Pinpoint the cell where the given text exists, returning its (x, y) midpoint coordinate. 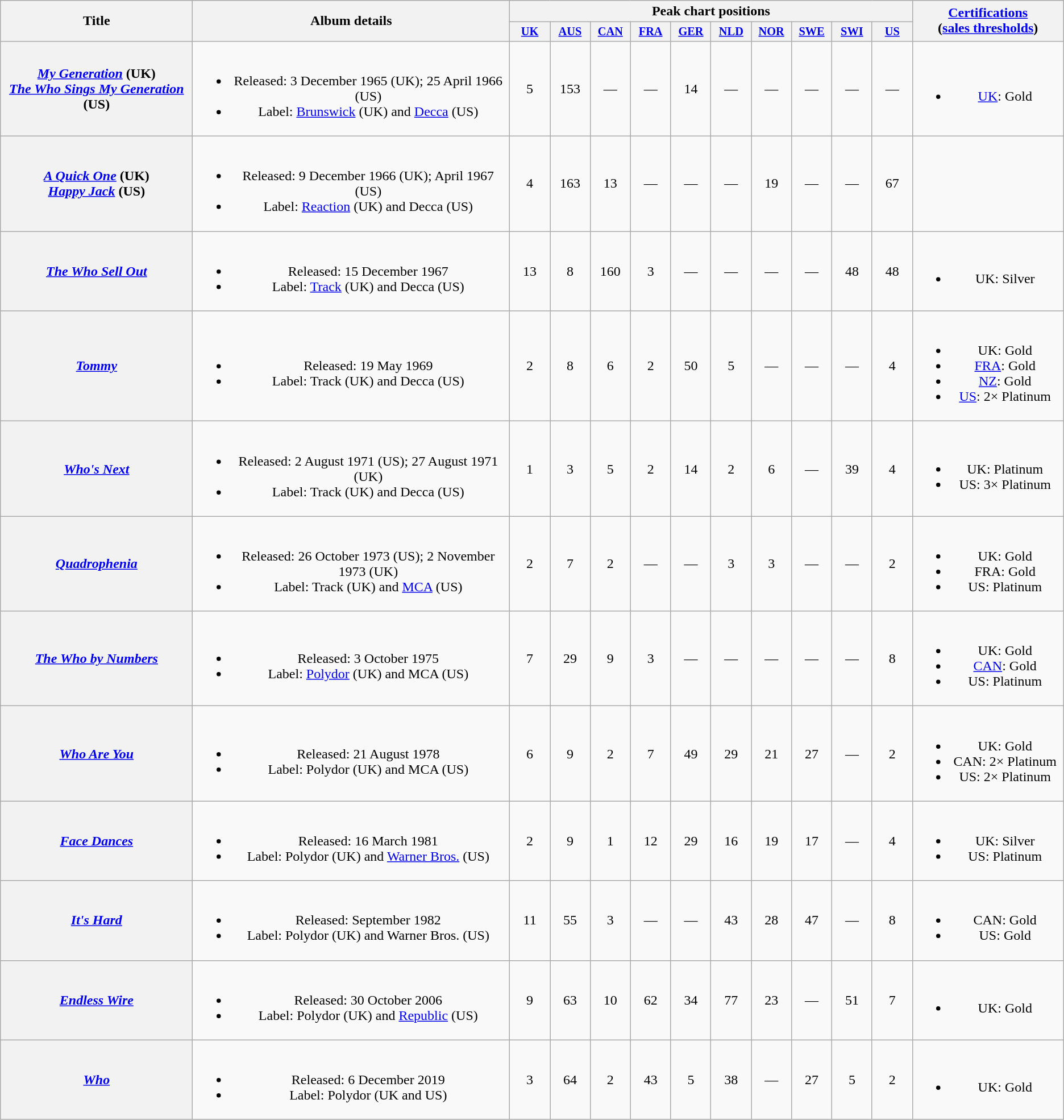
Released: September 1982Label: Polydor (UK) and Warner Bros. (US) (351, 920)
63 (571, 1000)
AUS (571, 32)
38 (731, 1080)
SWE (812, 32)
Quadrophenia (97, 564)
UK: GoldCAN: GoldUS: Platinum (988, 658)
Released: 6 December 2019Label: Polydor (UK and US) (351, 1080)
A Quick One (UK)Happy Jack (US) (97, 184)
GER (691, 32)
17 (812, 841)
My Generation (UK)The Who Sings My Generation (US) (97, 89)
FRA (650, 32)
Certifications(sales thresholds) (988, 21)
47 (812, 920)
49 (691, 754)
16 (731, 841)
Who (97, 1080)
28 (772, 920)
62 (650, 1000)
CAN (610, 32)
160 (610, 271)
UK: GoldFRA: GoldUS: Platinum (988, 564)
UK: GoldFRA: GoldNZ: GoldUS: 2× Platinum (988, 366)
77 (731, 1000)
SWI (851, 32)
Who's Next (97, 468)
50 (691, 366)
US (892, 32)
163 (571, 184)
The Who by Numbers (97, 658)
Released: 15 December 1967Label: Track (UK) and Decca (US) (351, 271)
Released: 19 May 1969Label: Track (UK) and Decca (US) (351, 366)
NLD (731, 32)
UK: SilverUS: Platinum (988, 841)
64 (571, 1080)
Face Dances (97, 841)
Endless Wire (97, 1000)
39 (851, 468)
Peak chart positions (712, 11)
UK: Silver (988, 271)
Released: 30 October 2006Label: Polydor (UK) and Republic (US) (351, 1000)
The Who Sell Out (97, 271)
Released: 9 December 1966 (UK); April 1967 (US)Label: Reaction (UK) and Decca (US) (351, 184)
67 (892, 184)
NOR (772, 32)
UK (530, 32)
It's Hard (97, 920)
Title (97, 21)
Released: 26 October 1973 (US); 2 November 1973 (UK) Label: Track (UK) and MCA (US) (351, 564)
23 (772, 1000)
CAN: GoldUS: Gold (988, 920)
Released: 21 August 1978Label: Polydor (UK) and MCA (US) (351, 754)
Tommy (97, 366)
55 (571, 920)
Album details (351, 21)
Who Are You (97, 754)
51 (851, 1000)
12 (650, 841)
Released: 3 October 1975Label: Polydor (UK) and MCA (US) (351, 658)
11 (530, 920)
10 (610, 1000)
153 (571, 89)
UK: GoldCAN: 2× PlatinumUS: 2× Platinum (988, 754)
34 (691, 1000)
Released: 16 March 1981Label: Polydor (UK) and Warner Bros. (US) (351, 841)
Released: 3 December 1965 (UK); 25 April 1966 (US)Label: Brunswick (UK) and Decca (US) (351, 89)
UK: PlatinumUS: 3× Platinum (988, 468)
Released: 2 August 1971 (US); 27 August 1971 (UK)Label: Track (UK) and Decca (US) (351, 468)
21 (772, 754)
